Output the [X, Y] coordinate of the center of the cell containing the given text.  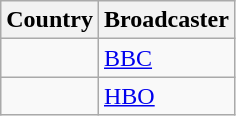
Country [50, 20]
BBC [166, 58]
HBO [166, 96]
Broadcaster [166, 20]
